Find where the given text appears and provide that cell's center as (x, y) coordinate. 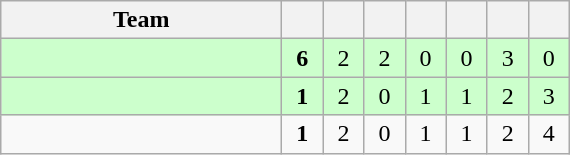
Team (142, 20)
4 (548, 134)
6 (302, 58)
